Pinpoint the cell where the given text exists, returning its (x, y) midpoint coordinate. 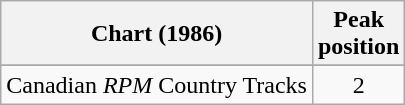
2 (358, 85)
Chart (1986) (157, 34)
Peakposition (358, 34)
Canadian RPM Country Tracks (157, 85)
